Return [X, Y] of the center of cell containing provided text 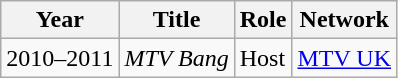
Year [60, 20]
Role [263, 20]
Network [344, 20]
2010–2011 [60, 58]
MTV Bang [176, 58]
Title [176, 20]
MTV UK [344, 58]
Host [263, 58]
